Locate the cell with the specified text and output its [X, Y] center coordinate. 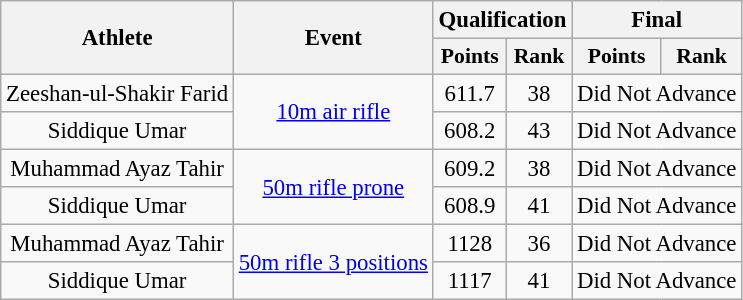
Athlete [118, 38]
609.2 [470, 168]
Qualification [502, 20]
10m air rifle [333, 112]
608.2 [470, 131]
36 [538, 244]
50m rifle 3 positions [333, 262]
611.7 [470, 93]
608.9 [470, 206]
1128 [470, 244]
Final [657, 20]
Zeeshan-ul-Shakir Farid [118, 93]
Event [333, 38]
50m rifle prone [333, 186]
1117 [470, 281]
43 [538, 131]
